Identify which cell holds the provided text, then report its (X, Y) central coordinate. 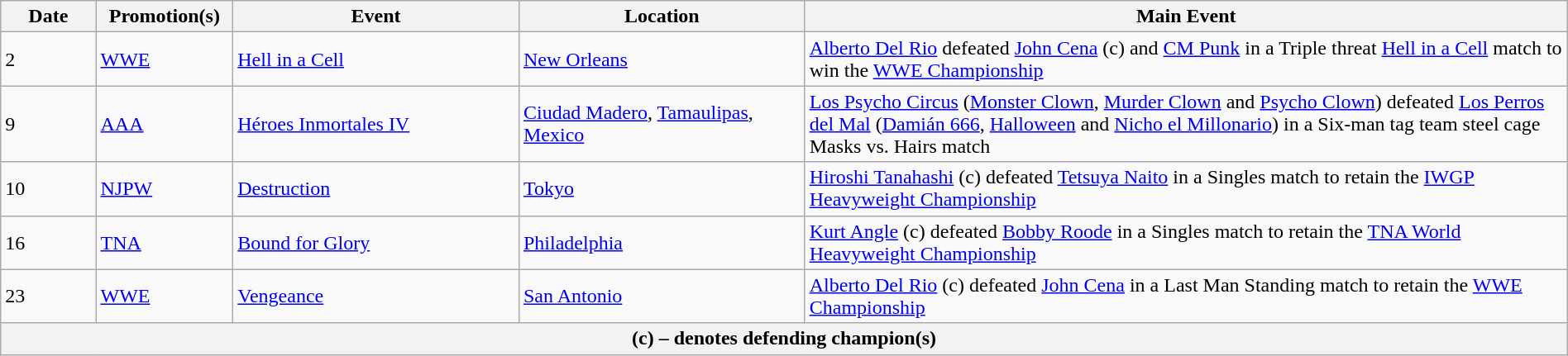
NJPW (165, 188)
2 (48, 59)
Héroes Inmortales IV (376, 124)
9 (48, 124)
Promotion(s) (165, 17)
Philadelphia (662, 243)
16 (48, 243)
Date (48, 17)
Hell in a Cell (376, 59)
Kurt Angle (c) defeated Bobby Roode in a Singles match to retain the TNA World Heavyweight Championship (1186, 243)
Vengeance (376, 296)
Tokyo (662, 188)
AAA (165, 124)
Location (662, 17)
New Orleans (662, 59)
(c) – denotes defending champion(s) (784, 339)
Main Event (1186, 17)
Event (376, 17)
Ciudad Madero, Tamaulipas, Mexico (662, 124)
10 (48, 188)
TNA (165, 243)
San Antonio (662, 296)
Hiroshi Tanahashi (c) defeated Tetsuya Naito in a Singles match to retain the IWGP Heavyweight Championship (1186, 188)
Destruction (376, 188)
23 (48, 296)
Alberto Del Rio (c) defeated John Cena in a Last Man Standing match to retain the WWE Championship (1186, 296)
Alberto Del Rio defeated John Cena (c) and CM Punk in a Triple threat Hell in a Cell match to win the WWE Championship (1186, 59)
Bound for Glory (376, 243)
